Locate the cell with the specified text and output its (X, Y) center coordinate. 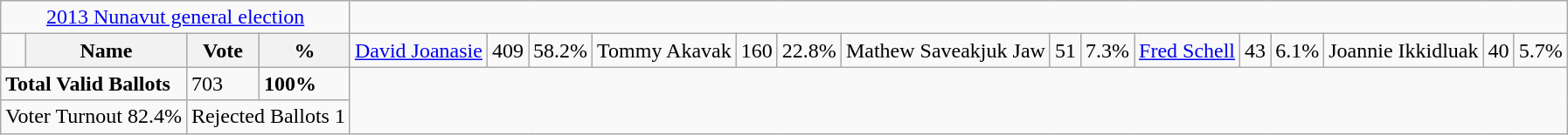
409 (507, 51)
% (305, 51)
22.8% (809, 51)
Tommy Akavak (664, 51)
43 (1255, 51)
7.3% (1107, 51)
58.2% (561, 51)
160 (757, 51)
703 (222, 84)
Voter Turnout 82.4% (94, 117)
51 (1065, 51)
Name (106, 51)
Rejected Ballots 1 (267, 117)
5.7% (1540, 51)
Mathew Saveakjuk Jaw (946, 51)
6.1% (1297, 51)
David Joanasie (418, 51)
Joannie Ikkidluak (1404, 51)
40 (1498, 51)
100% (305, 84)
Fred Schell (1187, 51)
Total Valid Ballots (94, 84)
Vote (222, 51)
2013 Nunavut general election (176, 17)
